Output the (X, Y) coordinate of the center of the cell containing the given text.  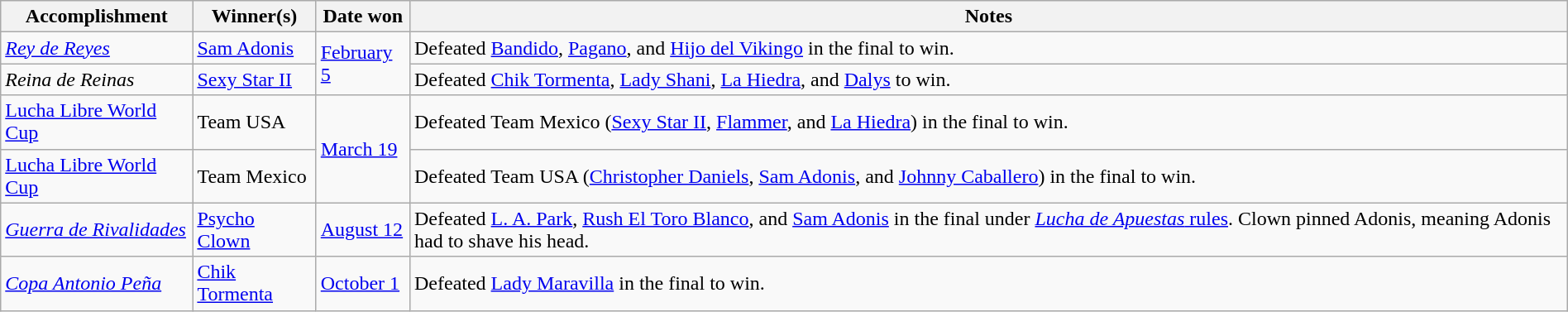
Reina de Reinas (97, 79)
Copa Antonio Peña (97, 283)
March 19 (362, 149)
Chik Tormenta (255, 283)
Rey de Reyes (97, 48)
Team Mexico (255, 175)
Sam Adonis (255, 48)
Notes (988, 17)
Defeated Lady Maravilla in the final to win. (988, 283)
Date won (362, 17)
Defeated Chik Tormenta, Lady Shani, La Hiedra, and Dalys to win. (988, 79)
August 12 (362, 230)
Accomplishment (97, 17)
Psycho Clown (255, 230)
Winner(s) (255, 17)
Guerra de Rivalidades (97, 230)
Team USA (255, 122)
Defeated Team USA (Christopher Daniels, Sam Adonis, and Johnny Caballero) in the final to win. (988, 175)
Defeated Team Mexico (Sexy Star II, Flammer, and La Hiedra) in the final to win. (988, 122)
February 5 (362, 64)
October 1 (362, 283)
Defeated Bandido, Pagano, and Hijo del Vikingo in the final to win. (988, 48)
Sexy Star II (255, 79)
